Search for the cell housing the specified text and yield its [X, Y] center coordinate. 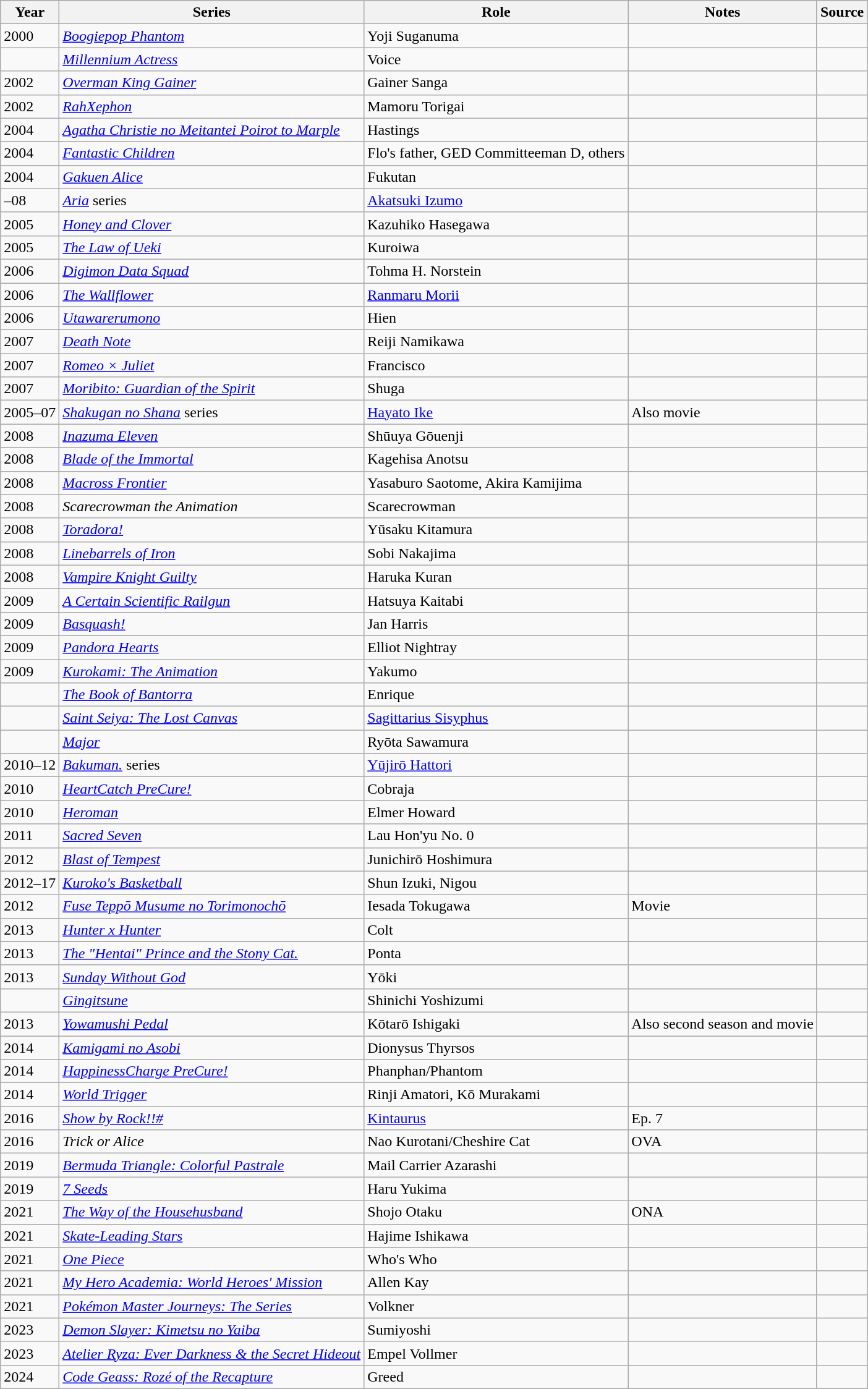
Shinichi Yoshizumi [496, 1000]
2000 [30, 36]
Sobi Nakajima [496, 553]
Colt [496, 930]
Hajime Ishikawa [496, 1236]
OVA [723, 1142]
Kuroko's Basketball [211, 883]
Also second season and movie [723, 1024]
One Piece [211, 1259]
Overman King Gainer [211, 83]
Saint Seiya: The Lost Canvas [211, 718]
Sunday Without God [211, 977]
The Way of the Househusband [211, 1212]
Phanphan/Phantom [496, 1071]
Linebarrels of Iron [211, 553]
RahXephon [211, 106]
Allen Kay [496, 1283]
Yoji Suganuma [496, 36]
Fuse Teppō Musume no Torimonochō [211, 906]
Voice [496, 59]
Mamoru Torigai [496, 106]
Major [211, 742]
Trick or Alice [211, 1142]
Fantastic Children [211, 153]
Gakuen Alice [211, 177]
Rinji Amatori, Kō Murakami [496, 1095]
Dionysus Thyrsos [496, 1048]
Gainer Sanga [496, 83]
Nao Kurotani/Cheshire Cat [496, 1142]
Shojo Otaku [496, 1212]
Hayato Ike [496, 412]
Ponta [496, 953]
Kurokami: The Animation [211, 671]
Empel Vollmer [496, 1353]
Shūuya Gōuenji [496, 436]
2024 [30, 1377]
2005–07 [30, 412]
Code Geass: Rozé of the Recapture [211, 1377]
Ep. 7 [723, 1118]
Haruka Kuran [496, 577]
Yasaburo Saotome, Akira Kamijima [496, 483]
Shakugan no Shana series [211, 412]
Kintaurus [496, 1118]
Ranmaru Morii [496, 295]
Demon Slayer: Kimetsu no Yaiba [211, 1330]
Also movie [723, 412]
2011 [30, 836]
Blast of Tempest [211, 859]
Lau Hon'yu No. 0 [496, 836]
Romeo × Juliet [211, 365]
The "Hentai" Prince and the Stony Cat. [211, 953]
HeartCatch PreCure! [211, 789]
Pokémon Master Journeys: The Series [211, 1306]
Toradora! [211, 530]
Tohma H. Norstein [496, 271]
Sumiyoshi [496, 1330]
Yūsaku Kitamura [496, 530]
7 Seeds [211, 1189]
Cobraja [496, 789]
Pandora Hearts [211, 647]
Hien [496, 318]
Kagehisa Anotsu [496, 459]
Kuroiwa [496, 247]
Agatha Christie no Meitantei Poirot to Marple [211, 130]
Jan Harris [496, 624]
Source [842, 12]
Inazuma Eleven [211, 436]
Yōki [496, 977]
Atelier Ryza: Ever Darkness & the Secret Hideout [211, 1353]
Series [211, 12]
Movie [723, 906]
HappinessCharge PreCure! [211, 1071]
Elmer Howard [496, 812]
The Law of Ueki [211, 247]
Fukutan [496, 177]
Yūjirō Hattori [496, 765]
Scarecrowman the Animation [211, 506]
Flo's father, GED Committeeman D, others [496, 153]
Role [496, 12]
Blade of the Immortal [211, 459]
Junichirō Hoshimura [496, 859]
Yakumo [496, 671]
The Wallflower [211, 295]
Hatsuya Kaitabi [496, 600]
Vampire Knight Guilty [211, 577]
Haru Yukima [496, 1189]
Reiji Namikawa [496, 342]
Gingitsune [211, 1000]
Elliot Nightray [496, 647]
2012–17 [30, 883]
Moribito: Guardian of the Spirit [211, 389]
Heroman [211, 812]
Sagittarius Sisyphus [496, 718]
My Hero Academia: World Heroes' Mission [211, 1283]
Aria series [211, 200]
Volkner [496, 1306]
Bakuman. series [211, 765]
Francisco [496, 365]
Basquash! [211, 624]
Hunter x Hunter [211, 930]
The Book of Bantorra [211, 695]
Kazuhiko Hasegawa [496, 224]
Greed [496, 1377]
Honey and Clover [211, 224]
Digimon Data Squad [211, 271]
Boogiepop Phantom [211, 36]
Scarecrowman [496, 506]
Akatsuki Izumo [496, 200]
Shun Izuki, Nigou [496, 883]
Kōtarō Ishigaki [496, 1024]
Bermuda Triangle: Colorful Pastrale [211, 1165]
A Certain Scientific Railgun [211, 600]
–08 [30, 200]
Iesada Tokugawa [496, 906]
Death Note [211, 342]
Mail Carrier Azarashi [496, 1165]
Show by Rock!!# [211, 1118]
Kamigami no Asobi [211, 1048]
Notes [723, 12]
Utawarerumono [211, 318]
Hastings [496, 130]
Shuga [496, 389]
Macross Frontier [211, 483]
Who's Who [496, 1259]
Year [30, 12]
Ryōta Sawamura [496, 742]
2010–12 [30, 765]
Sacred Seven [211, 836]
Millennium Actress [211, 59]
Enrique [496, 695]
ONA [723, 1212]
World Trigger [211, 1095]
Skate-Leading Stars [211, 1236]
Yowamushi Pedal [211, 1024]
